Identify which cell holds the provided text, then report its (X, Y) central coordinate. 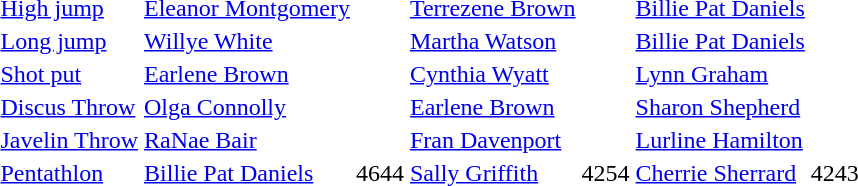
Billie Pat Daniels (720, 41)
Fran Davenport (492, 140)
Sharon Shepherd (720, 107)
RaNae Bair (248, 140)
Martha Watson (492, 41)
Cynthia Wyatt (492, 74)
Lynn Graham (720, 74)
Lurline Hamilton (720, 140)
Willye White (248, 41)
Olga Connolly (248, 107)
